Return the [x, y] coordinate for the center point of the cell that contains the specified text.  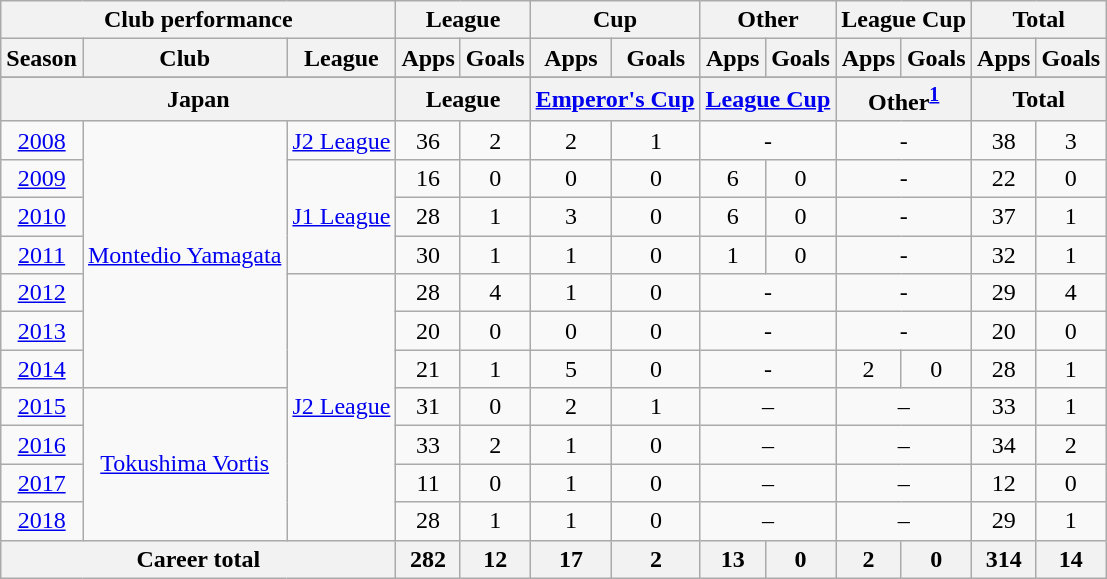
Other [768, 20]
Cup [615, 20]
16 [428, 178]
2013 [42, 331]
37 [1004, 217]
Montedio Yamagata [184, 254]
2016 [42, 445]
314 [1004, 559]
17 [571, 559]
30 [428, 255]
2008 [42, 140]
21 [428, 369]
2009 [42, 178]
2012 [42, 293]
282 [428, 559]
Career total [198, 559]
38 [1004, 140]
2015 [42, 407]
5 [571, 369]
14 [1071, 559]
22 [1004, 178]
Emperor's Cup [615, 100]
34 [1004, 445]
2014 [42, 369]
Japan [198, 100]
Tokushima Vortis [184, 464]
32 [1004, 255]
Season [42, 58]
Other1 [904, 100]
2010 [42, 217]
Club performance [198, 20]
36 [428, 140]
13 [732, 559]
2017 [42, 483]
2011 [42, 255]
2018 [42, 521]
J1 League [342, 216]
11 [428, 483]
31 [428, 407]
Club [184, 58]
